Pinpoint the cell where the given text exists, returning its (X, Y) midpoint coordinate. 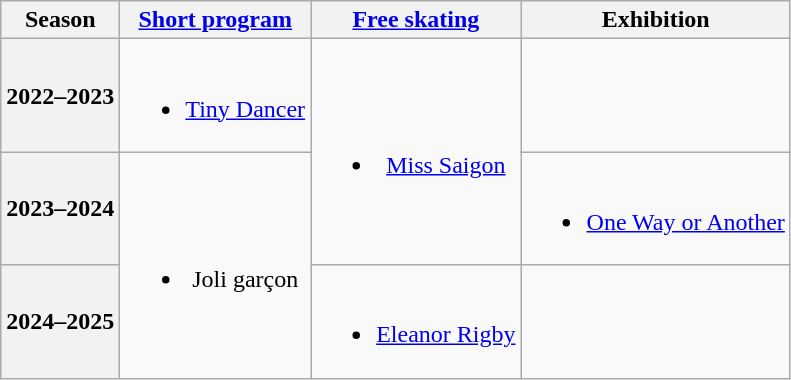
Exhibition (656, 20)
2023–2024 (60, 208)
Eleanor Rigby (416, 322)
Miss Saigon (416, 152)
2024–2025 (60, 322)
Joli garçon (216, 265)
Tiny Dancer (216, 96)
2022–2023 (60, 96)
One Way or Another (656, 208)
Short program (216, 20)
Season (60, 20)
Free skating (416, 20)
